Extract the (x, y) coordinate from the center of the cell holding the provided text.  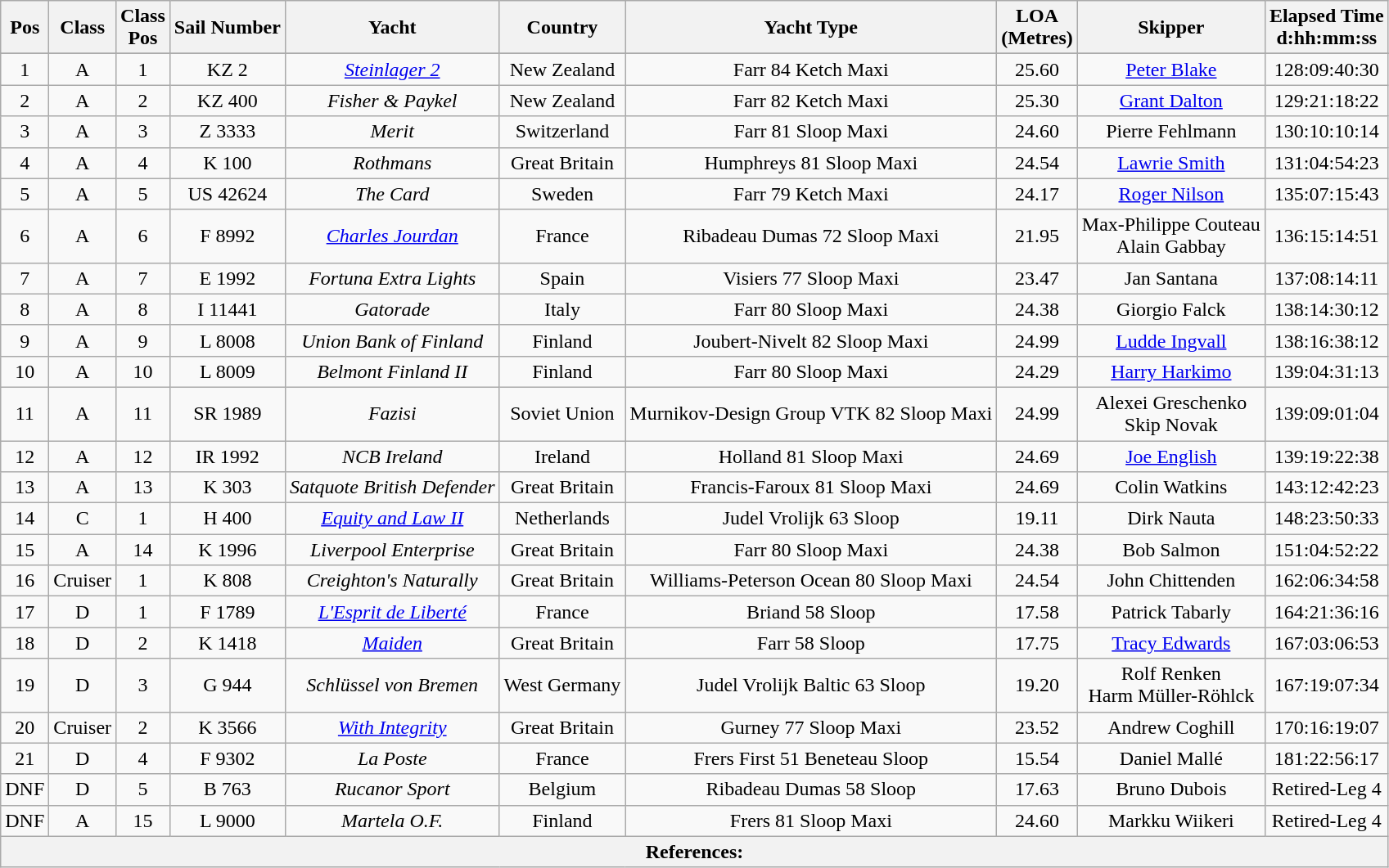
Rothmans (392, 163)
Yacht Type (811, 28)
Peter Blake (1170, 70)
References: (694, 852)
I 11441 (228, 309)
23.47 (1038, 278)
167:19:07:34 (1326, 686)
19.11 (1038, 519)
Skipper (1170, 28)
Bruno Dubois (1170, 789)
Alexei Greschenko Skip Novak (1170, 414)
C (83, 519)
K 808 (228, 581)
20 (25, 727)
US 42624 (228, 194)
IR 1992 (228, 456)
Maiden (392, 643)
139:19:22:38 (1326, 456)
Joe English (1170, 456)
18 (25, 643)
Farr 84 Ketch Maxi (811, 70)
F 9302 (228, 758)
Pierre Fehlmann (1170, 132)
NCB Ireland (392, 456)
Fortuna Extra Lights (392, 278)
Yacht (392, 28)
Creighton's Naturally (392, 581)
L 8009 (228, 371)
137:08:14:11 (1326, 278)
19.20 (1038, 686)
143:12:42:23 (1326, 488)
162:06:34:58 (1326, 581)
Lawrie Smith (1170, 163)
Humphreys 81 Sloop Maxi (811, 163)
Farr 58 Sloop (811, 643)
151:04:52:22 (1326, 550)
L 9000 (228, 821)
130:10:10:14 (1326, 132)
G 944 (228, 686)
148:23:50:33 (1326, 519)
K 303 (228, 488)
Farr 82 Ketch Maxi (811, 101)
Italy (562, 309)
Colin Watkins (1170, 488)
The Card (392, 194)
Sail Number (228, 28)
164:21:36:16 (1326, 612)
15.54 (1038, 758)
H 400 (228, 519)
LOA(Metres) (1038, 28)
Roger Nilson (1170, 194)
Rucanor Sport (392, 789)
Williams-Peterson Ocean 80 Sloop Maxi (811, 581)
Bob Salmon (1170, 550)
Briand 58 Sloop (811, 612)
136:15:14:51 (1326, 236)
Elapsed Timed:hh:mm:ss (1326, 28)
Equity and Law II (392, 519)
24.17 (1038, 194)
Jan Santana (1170, 278)
Judel Vrolijk 63 Sloop (811, 519)
Satquote British Defender (392, 488)
L 8008 (228, 340)
Ludde Ingvall (1170, 340)
Belgium (562, 789)
131:04:54:23 (1326, 163)
Ribadeau Dumas 72 Sloop Maxi (811, 236)
Martela O.F. (392, 821)
Steinlager 2 (392, 70)
139:04:31:13 (1326, 371)
KZ 400 (228, 101)
Sweden (562, 194)
24.29 (1038, 371)
Daniel Mallé (1170, 758)
Class Pos (143, 28)
Holland 81 Sloop Maxi (811, 456)
Country (562, 28)
25.30 (1038, 101)
K 1418 (228, 643)
Netherlands (562, 519)
Switzerland (562, 132)
F 1789 (228, 612)
138:16:38:12 (1326, 340)
With Integrity (392, 727)
25.60 (1038, 70)
Visiers 77 Sloop Maxi (811, 278)
138:14:30:12 (1326, 309)
23.52 (1038, 727)
Judel Vrolijk Baltic 63 Sloop (811, 686)
139:09:01:04 (1326, 414)
La Poste (392, 758)
Pos (25, 28)
Ireland (562, 456)
167:03:06:53 (1326, 643)
Gatorade (392, 309)
Dirk Nauta (1170, 519)
17.63 (1038, 789)
21 (25, 758)
Frers 81 Sloop Maxi (811, 821)
19 (25, 686)
Fazisi (392, 414)
Tracy Edwards (1170, 643)
F 8992 (228, 236)
West Germany (562, 686)
B 763 (228, 789)
16 (25, 581)
K 1996 (228, 550)
Gurney 77 Sloop Maxi (811, 727)
21.95 (1038, 236)
Farr 79 Ketch Maxi (811, 194)
K 3566 (228, 727)
Frers First 51 Beneteau Sloop (811, 758)
Z 3333 (228, 132)
17 (25, 612)
Liverpool Enterprise (392, 550)
Fisher & Paykel (392, 101)
Belmont Finland II (392, 371)
129:21:18:22 (1326, 101)
John Chittenden (1170, 581)
Class (83, 28)
Merit (392, 132)
Ribadeau Dumas 58 Sloop (811, 789)
L'Esprit de Liberté (392, 612)
128:09:40:30 (1326, 70)
135:07:15:43 (1326, 194)
E 1992 (228, 278)
KZ 2 (228, 70)
Charles Jourdan (392, 236)
Joubert-Nivelt 82 Sloop Maxi (811, 340)
K 100 (228, 163)
17.58 (1038, 612)
Grant Dalton (1170, 101)
Murnikov-Design Group VTK 82 Sloop Maxi (811, 414)
Rolf Renken Harm Müller-Röhlck (1170, 686)
SR 1989 (228, 414)
Spain (562, 278)
Francis-Faroux 81 Sloop Maxi (811, 488)
Union Bank of Finland (392, 340)
181:22:56:17 (1326, 758)
Harry Harkimo (1170, 371)
Markku Wiikeri (1170, 821)
17.75 (1038, 643)
Max-Philippe Couteau Alain Gabbay (1170, 236)
Schlüssel von Bremen (392, 686)
Farr 81 Sloop Maxi (811, 132)
Andrew Coghill (1170, 727)
Soviet Union (562, 414)
170:16:19:07 (1326, 727)
Patrick Tabarly (1170, 612)
Giorgio Falck (1170, 309)
